Search for the cell housing the specified text and yield its [X, Y] center coordinate. 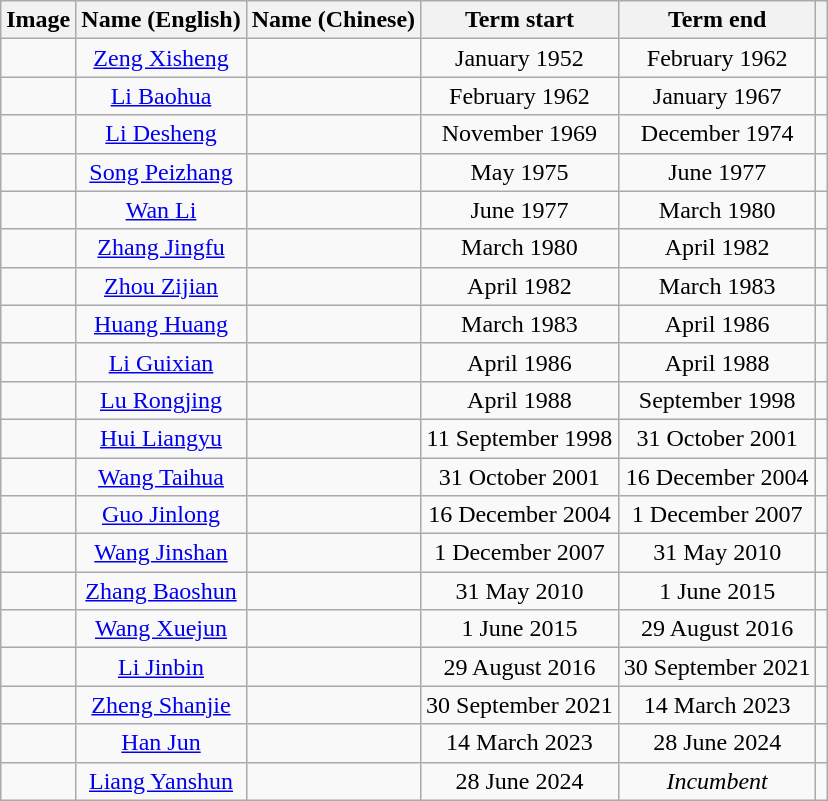
Incumbent [717, 781]
Image [38, 20]
Guo Jinlong [161, 515]
11 September 1998 [520, 438]
January 1952 [520, 58]
Hui Liangyu [161, 438]
Term start [520, 20]
Name (Chinese) [333, 20]
Zhang Baoshun [161, 591]
Zhang Jingfu [161, 248]
Huang Huang [161, 324]
Wan Li [161, 210]
Li Baohua [161, 96]
Wang Xuejun [161, 629]
Zheng Shanjie [161, 705]
Name (English) [161, 20]
May 1975 [520, 172]
Li Guixian [161, 362]
Liang Yanshun [161, 781]
Term end [717, 20]
November 1969 [520, 134]
Wang Jinshan [161, 553]
Wang Taihua [161, 477]
December 1974 [717, 134]
Li Desheng [161, 134]
Zeng Xisheng [161, 58]
Li Jinbin [161, 667]
Lu Rongjing [161, 400]
Song Peizhang [161, 172]
September 1998 [717, 400]
Han Jun [161, 743]
January 1967 [717, 96]
Zhou Zijian [161, 286]
